Scan for the cell matching the given text and deliver its [X, Y] coordinate at center. 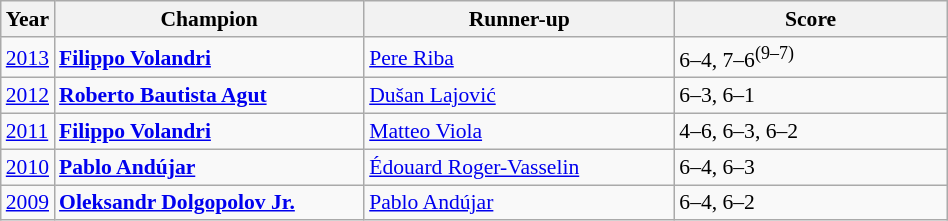
Dušan Lajović [519, 96]
Score [810, 19]
Roberto Bautista Agut [209, 96]
Year [28, 19]
6–4, 7–6(9–7) [810, 58]
2011 [28, 132]
2012 [28, 96]
6–4, 6–3 [810, 167]
6–4, 6–2 [810, 203]
2013 [28, 58]
Oleksandr Dolgopolov Jr. [209, 203]
Matteo Viola [519, 132]
6–3, 6–1 [810, 96]
Pere Riba [519, 58]
2010 [28, 167]
Runner-up [519, 19]
2009 [28, 203]
Édouard Roger-Vasselin [519, 167]
Champion [209, 19]
4–6, 6–3, 6–2 [810, 132]
